Return the (x, y) coordinate for the center point of the cell that contains the specified text.  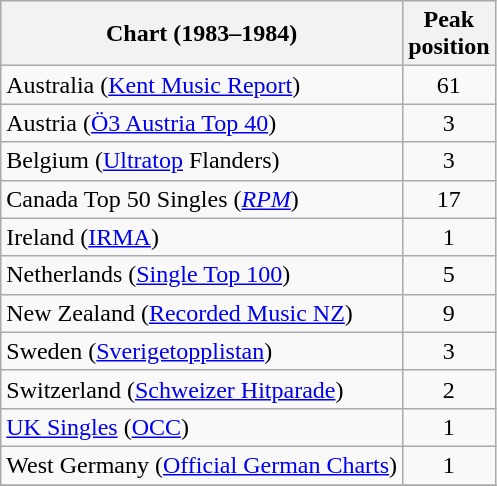
Canada Top 50 Singles (RPM) (202, 199)
17 (449, 199)
Austria (Ö3 Austria Top 40) (202, 123)
Sweden (Sverigetopplistan) (202, 351)
Ireland (IRMA) (202, 237)
Belgium (Ultratop Flanders) (202, 161)
Australia (Kent Music Report) (202, 85)
2 (449, 389)
Chart (1983–1984) (202, 34)
Switzerland (Schweizer Hitparade) (202, 389)
West Germany (Official German Charts) (202, 465)
61 (449, 85)
New Zealand (Recorded Music NZ) (202, 313)
Netherlands (Single Top 100) (202, 275)
Peak position (449, 34)
5 (449, 275)
UK Singles (OCC) (202, 427)
9 (449, 313)
